Detect which cell encompasses the target text, then output its (x, y) center coordinate. 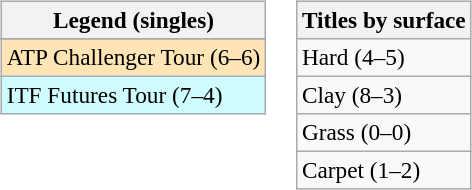
Clay (8–3) (384, 95)
Carpet (1–2) (384, 171)
Legend (singles) (133, 20)
Hard (4–5) (384, 57)
Grass (0–0) (384, 133)
Titles by surface (384, 20)
ATP Challenger Tour (6–6) (133, 57)
ITF Futures Tour (7–4) (133, 95)
